Output the [x, y] coordinate of the center of the cell containing the given text.  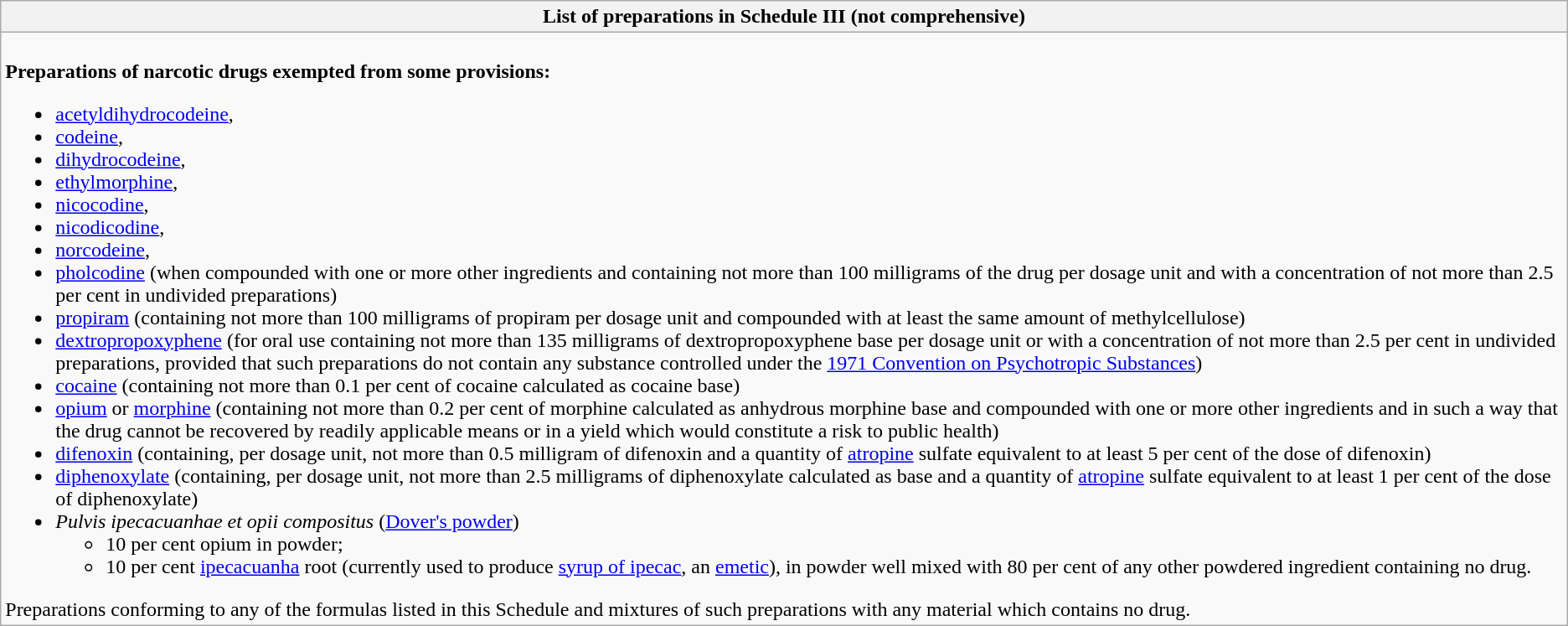
List of preparations in Schedule III (not comprehensive) [784, 17]
